Locate the cell with the specified text and output its (X, Y) center coordinate. 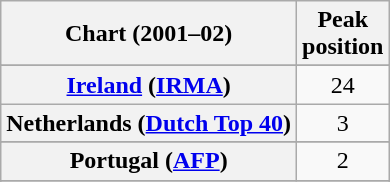
Portugal (AFP) (149, 161)
Ireland (IRMA) (149, 85)
Chart (2001–02) (149, 34)
Peakposition (343, 34)
24 (343, 85)
Netherlands (Dutch Top 40) (149, 123)
3 (343, 123)
2 (343, 161)
